For the text-containing cell, return its midpoint in (X, Y) coordinate format. 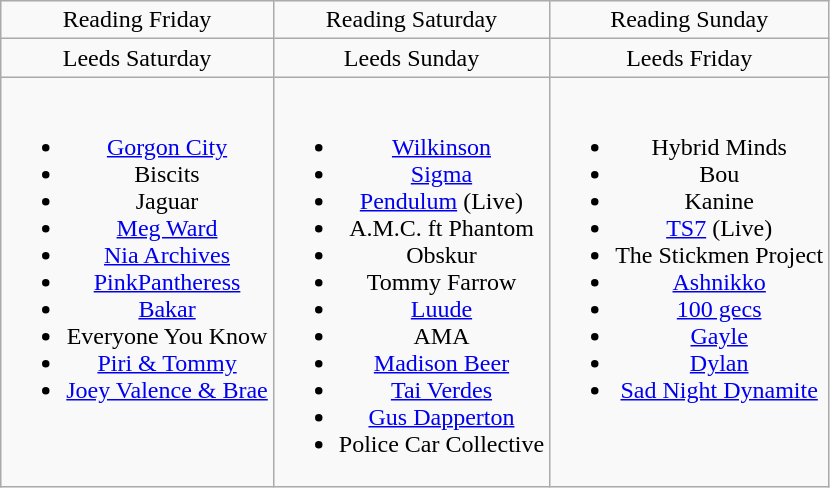
Leeds Friday (690, 58)
Reading Friday (138, 20)
Gorgon CityBiscitsJaguarMeg WardNia ArchivesPinkPantheressBakarEveryone You KnowPiri & TommyJoey Valence & Brae (138, 282)
Reading Sunday (690, 20)
Reading Saturday (411, 20)
WilkinsonSigmaPendulum (Live)A.M.C. ft PhantomObskurTommy FarrowLuudeAMAMadison BeerTai VerdesGus DappertonPolice Car Collective (411, 282)
Leeds Saturday (138, 58)
Hybrid MindsBouKanineTS7 (Live)The Stickmen ProjectAshnikko100 gecsGayleDylanSad Night Dynamite (690, 282)
Leeds Sunday (411, 58)
